Capture the cell that displays the provided text and extract its [x, y] central coordinate. 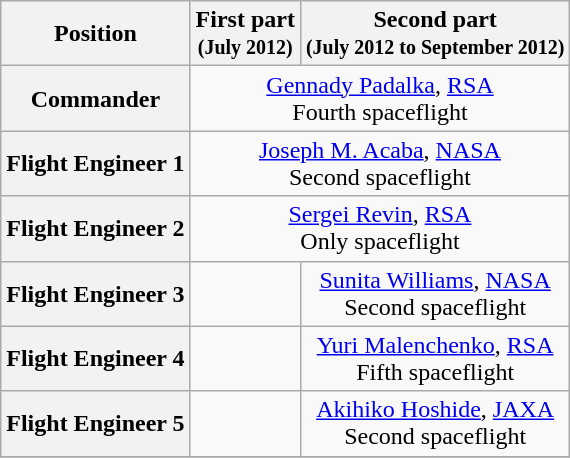
Flight Engineer 5 [96, 424]
Joseph M. Acaba, NASASecond spaceflight [380, 164]
Position [96, 34]
Akihiko Hoshide, JAXASecond spaceflight [434, 424]
Gennady Padalka, RSAFourth spaceflight [380, 98]
Commander [96, 98]
Flight Engineer 3 [96, 294]
Second part(July 2012 to September 2012) [434, 34]
Sergei Revin, RSAOnly spaceflight [380, 228]
Flight Engineer 2 [96, 228]
Flight Engineer 1 [96, 164]
Yuri Malenchenko, RSAFifth spaceflight [434, 358]
First part(July 2012) [245, 34]
Sunita Williams, NASASecond spaceflight [434, 294]
Flight Engineer 4 [96, 358]
